Return the [x, y] coordinate for the center point of the cell that contains the specified text.  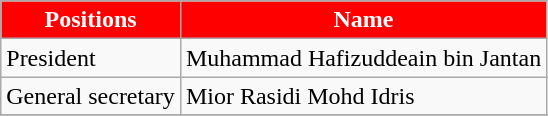
Positions [91, 20]
General secretary [91, 96]
Mior Rasidi Mohd Idris [363, 96]
Muhammad Hafizuddeain bin Jantan [363, 58]
Name [363, 20]
President [91, 58]
